Scan for the cell matching the given text and deliver its [X, Y] coordinate at center. 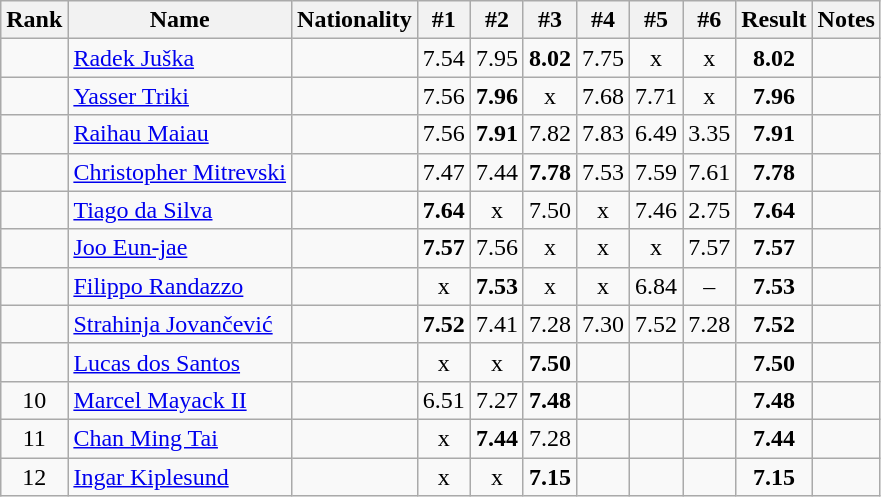
7.27 [496, 400]
#3 [550, 20]
2.75 [710, 210]
6.51 [444, 400]
Rank [34, 20]
7.61 [710, 172]
10 [34, 400]
Radek Juška [180, 58]
#5 [656, 20]
Ingar Kiplesund [180, 477]
Result [774, 20]
Marcel Mayack II [180, 400]
6.84 [656, 286]
Joo Eun-jae [180, 248]
#1 [444, 20]
12 [34, 477]
7.54 [444, 58]
#4 [602, 20]
Nationality [355, 20]
7.95 [496, 58]
7.30 [602, 324]
Name [180, 20]
3.35 [710, 134]
Yasser Triki [180, 96]
Tiago da Silva [180, 210]
– [710, 286]
#2 [496, 20]
7.68 [602, 96]
11 [34, 438]
7.47 [444, 172]
Chan Ming Tai [180, 438]
7.59 [656, 172]
6.49 [656, 134]
7.71 [656, 96]
7.83 [602, 134]
Lucas dos Santos [180, 362]
7.46 [656, 210]
Strahinja Jovančević [180, 324]
7.82 [550, 134]
7.75 [602, 58]
Filippo Randazzo [180, 286]
7.41 [496, 324]
#6 [710, 20]
Raihau Maiau [180, 134]
Notes [846, 20]
Christopher Mitrevski [180, 172]
